Find where the given text appears and provide that cell's center as [x, y] coordinate. 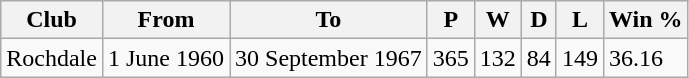
36.16 [646, 58]
Club [52, 20]
W [498, 20]
84 [538, 58]
From [166, 20]
365 [450, 58]
1 June 1960 [166, 58]
P [450, 20]
To [329, 20]
30 September 1967 [329, 58]
Rochdale [52, 58]
D [538, 20]
132 [498, 58]
149 [580, 58]
Win % [646, 20]
L [580, 20]
